Output the [X, Y] coordinate of the center of the cell containing the given text.  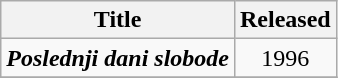
1996 [285, 58]
Released [285, 20]
Title [118, 20]
Poslednji dani slobode [118, 58]
